Scan for the cell matching the given text and deliver its [X, Y] coordinate at center. 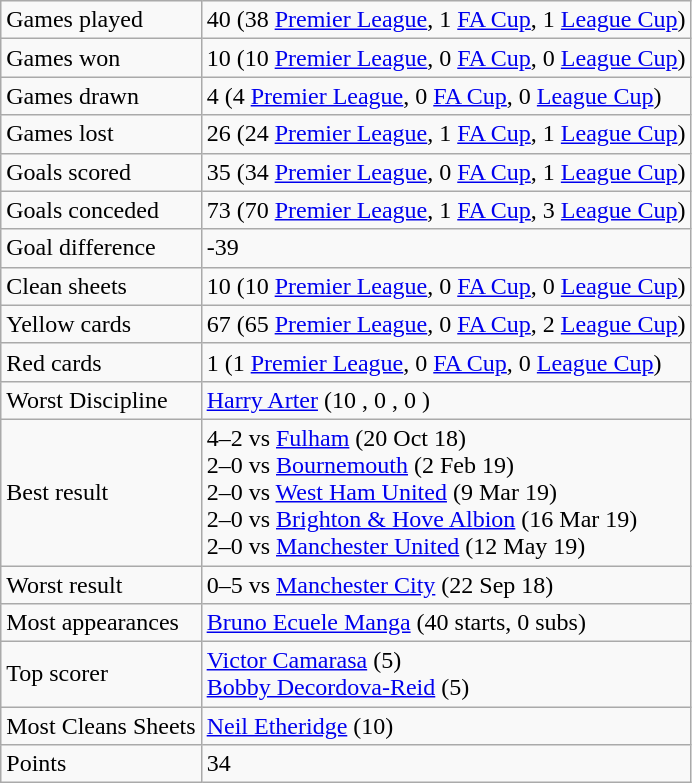
Most appearances [101, 623]
40 (38 Premier League, 1 FA Cup, 1 League Cup) [446, 20]
-39 [446, 248]
Bruno Ecuele Manga (40 starts, 0 subs) [446, 623]
Worst Discipline [101, 400]
34 [446, 764]
Victor Camarasa (5) Bobby Decordova-Reid (5) [446, 674]
73 (70 Premier League, 1 FA Cup, 3 League Cup) [446, 210]
Yellow cards [101, 324]
Points [101, 764]
Harry Arter (10 , 0 , 0 ) [446, 400]
Goals conceded [101, 210]
Neil Etheridge (10) [446, 726]
1 (1 Premier League, 0 FA Cup, 0 League Cup) [446, 362]
26 (24 Premier League, 1 FA Cup, 1 League Cup) [446, 134]
Worst result [101, 585]
0–5 vs Manchester City (22 Sep 18) [446, 585]
Goals scored [101, 172]
Games won [101, 58]
Games lost [101, 134]
67 (65 Premier League, 0 FA Cup, 2 League Cup) [446, 324]
Most Cleans Sheets [101, 726]
4 (4 Premier League, 0 FA Cup, 0 League Cup) [446, 96]
Games played [101, 20]
35 (34 Premier League, 0 FA Cup, 1 League Cup) [446, 172]
Games drawn [101, 96]
Red cards [101, 362]
Best result [101, 492]
Clean sheets [101, 286]
Top scorer [101, 674]
Goal difference [101, 248]
